Capture the cell that displays the provided text and extract its [x, y] central coordinate. 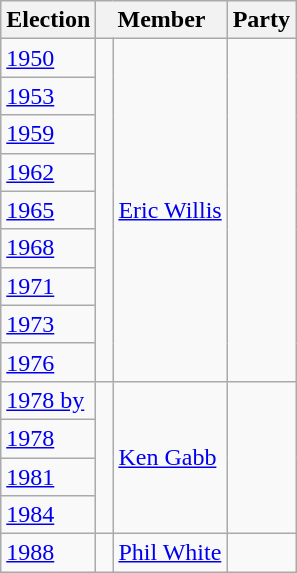
1950 [48, 58]
1959 [48, 134]
1965 [48, 210]
Eric Willis [170, 210]
1981 [48, 477]
1968 [48, 248]
1973 [48, 324]
1962 [48, 172]
Election [48, 20]
Party [261, 20]
1976 [48, 362]
1953 [48, 96]
1984 [48, 515]
1978 [48, 438]
Phil White [170, 553]
1971 [48, 286]
1978 by [48, 400]
Ken Gabb [170, 457]
Member [162, 20]
1988 [48, 553]
